Return the [X, Y] coordinate for the center point of the cell that contains the specified text.  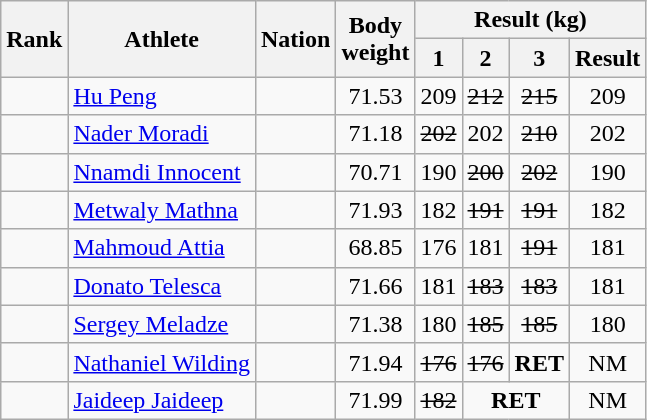
Result [607, 58]
Metwaly Mathna [162, 210]
210 [539, 134]
Donato Telesca [162, 286]
212 [486, 96]
71.66 [376, 286]
215 [539, 96]
3 [539, 58]
Nation [295, 39]
Mahmoud Attia [162, 248]
71.94 [376, 362]
Bodyweight [376, 39]
200 [486, 172]
Rank [34, 39]
71.93 [376, 210]
1 [438, 58]
Result (kg) [530, 20]
Nathaniel Wilding [162, 362]
71.38 [376, 324]
68.85 [376, 248]
Athlete [162, 39]
70.71 [376, 172]
Sergey Meladze [162, 324]
Hu Peng [162, 96]
71.53 [376, 96]
2 [486, 58]
Nnamdi Innocent [162, 172]
71.18 [376, 134]
Nader Moradi [162, 134]
71.99 [376, 400]
Jaideep Jaideep [162, 400]
